Capture the cell that displays the provided text and extract its (x, y) central coordinate. 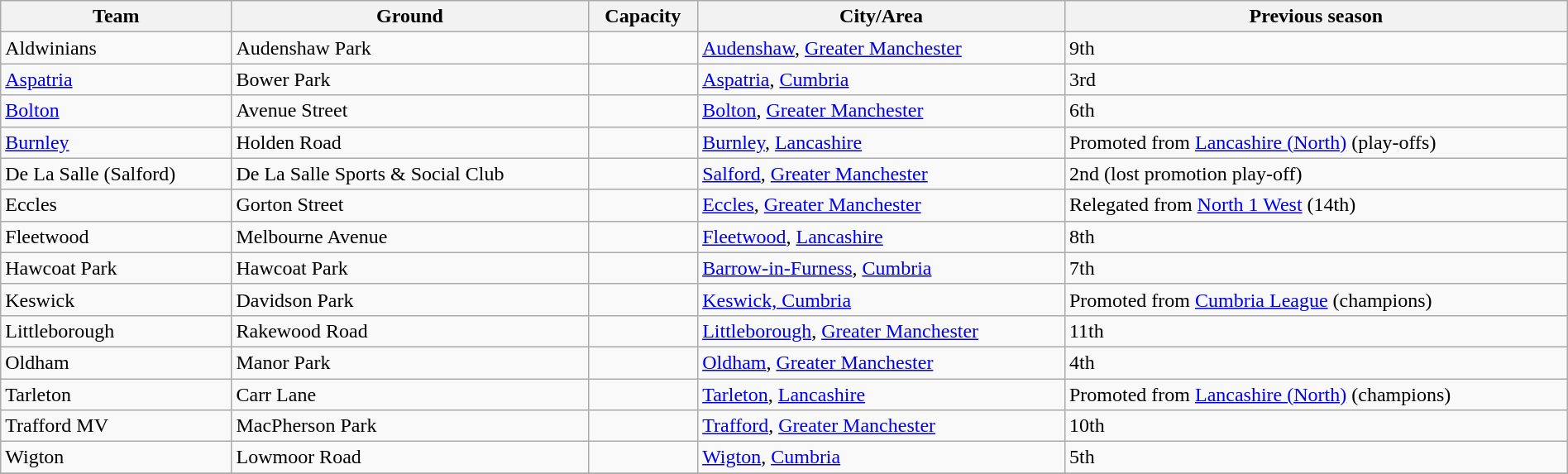
Audenshaw Park (410, 48)
7th (1316, 268)
8th (1316, 237)
Manor Park (410, 362)
Keswick, Cumbria (882, 299)
Aspatria (116, 79)
Audenshaw, Greater Manchester (882, 48)
Trafford, Greater Manchester (882, 426)
MacPherson Park (410, 426)
Holden Road (410, 142)
Tarleton (116, 395)
2nd (lost promotion play-off) (1316, 174)
11th (1316, 331)
Rakewood Road (410, 331)
Oldham (116, 362)
City/Area (882, 17)
Previous season (1316, 17)
10th (1316, 426)
Capacity (643, 17)
Lowmoor Road (410, 457)
Promoted from Lancashire (North) (play-offs) (1316, 142)
Salford, Greater Manchester (882, 174)
Ground (410, 17)
Fleetwood, Lancashire (882, 237)
Oldham, Greater Manchester (882, 362)
Bower Park (410, 79)
Promoted from Cumbria League (champions) (1316, 299)
4th (1316, 362)
Fleetwood (116, 237)
Littleborough, Greater Manchester (882, 331)
3rd (1316, 79)
Wigton, Cumbria (882, 457)
Wigton (116, 457)
Burnley, Lancashire (882, 142)
Aspatria, Cumbria (882, 79)
Melbourne Avenue (410, 237)
Promoted from Lancashire (North) (champions) (1316, 395)
Eccles, Greater Manchester (882, 205)
Trafford MV (116, 426)
Avenue Street (410, 111)
De La Salle Sports & Social Club (410, 174)
Team (116, 17)
Carr Lane (410, 395)
6th (1316, 111)
Bolton, Greater Manchester (882, 111)
De La Salle (Salford) (116, 174)
Davidson Park (410, 299)
Tarleton, Lancashire (882, 395)
Barrow-in-Furness, Cumbria (882, 268)
Aldwinians (116, 48)
5th (1316, 457)
Burnley (116, 142)
Eccles (116, 205)
9th (1316, 48)
Relegated from North 1 West (14th) (1316, 205)
Keswick (116, 299)
Gorton Street (410, 205)
Littleborough (116, 331)
Bolton (116, 111)
